Locate the cell with the specified text and output its (X, Y) center coordinate. 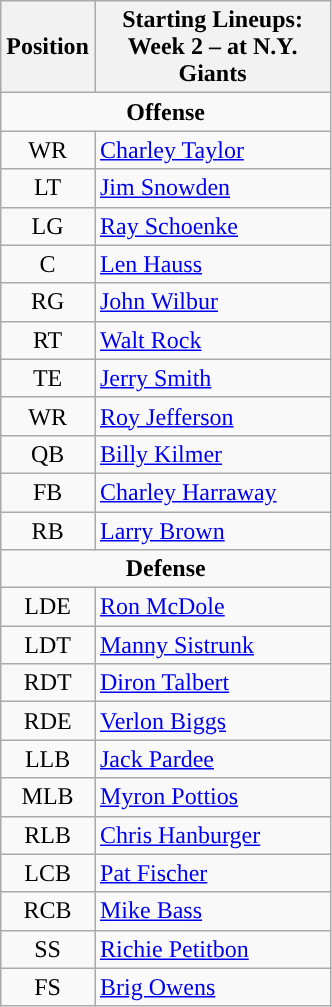
FS (48, 987)
Chris Hanburger (212, 835)
RDT (48, 683)
Richie Petitbon (212, 949)
Position (48, 47)
Larry Brown (212, 531)
LT (48, 188)
QB (48, 454)
SS (48, 949)
Charley Harraway (212, 492)
Ron McDole (212, 607)
MLB (48, 797)
LG (48, 226)
RLB (48, 835)
RT (48, 340)
Jim Snowden (212, 188)
RDE (48, 721)
TE (48, 378)
Billy Kilmer (212, 454)
RCB (48, 911)
Brig Owens (212, 987)
Manny Sistrunk (212, 645)
FB (48, 492)
Jerry Smith (212, 378)
Myron Pottios (212, 797)
Offense (166, 112)
Defense (166, 569)
LLB (48, 759)
Charley Taylor (212, 150)
LDT (48, 645)
Starting Lineups: Week 2 – at N.Y. Giants (212, 47)
Pat Fischer (212, 873)
Walt Rock (212, 340)
John Wilbur (212, 302)
Ray Schoenke (212, 226)
Mike Bass (212, 911)
C (48, 264)
Diron Talbert (212, 683)
Jack Pardee (212, 759)
Verlon Biggs (212, 721)
LCB (48, 873)
RG (48, 302)
Len Hauss (212, 264)
LDE (48, 607)
RB (48, 531)
Roy Jefferson (212, 416)
